Find where the given text appears and provide that cell's center as (x, y) coordinate. 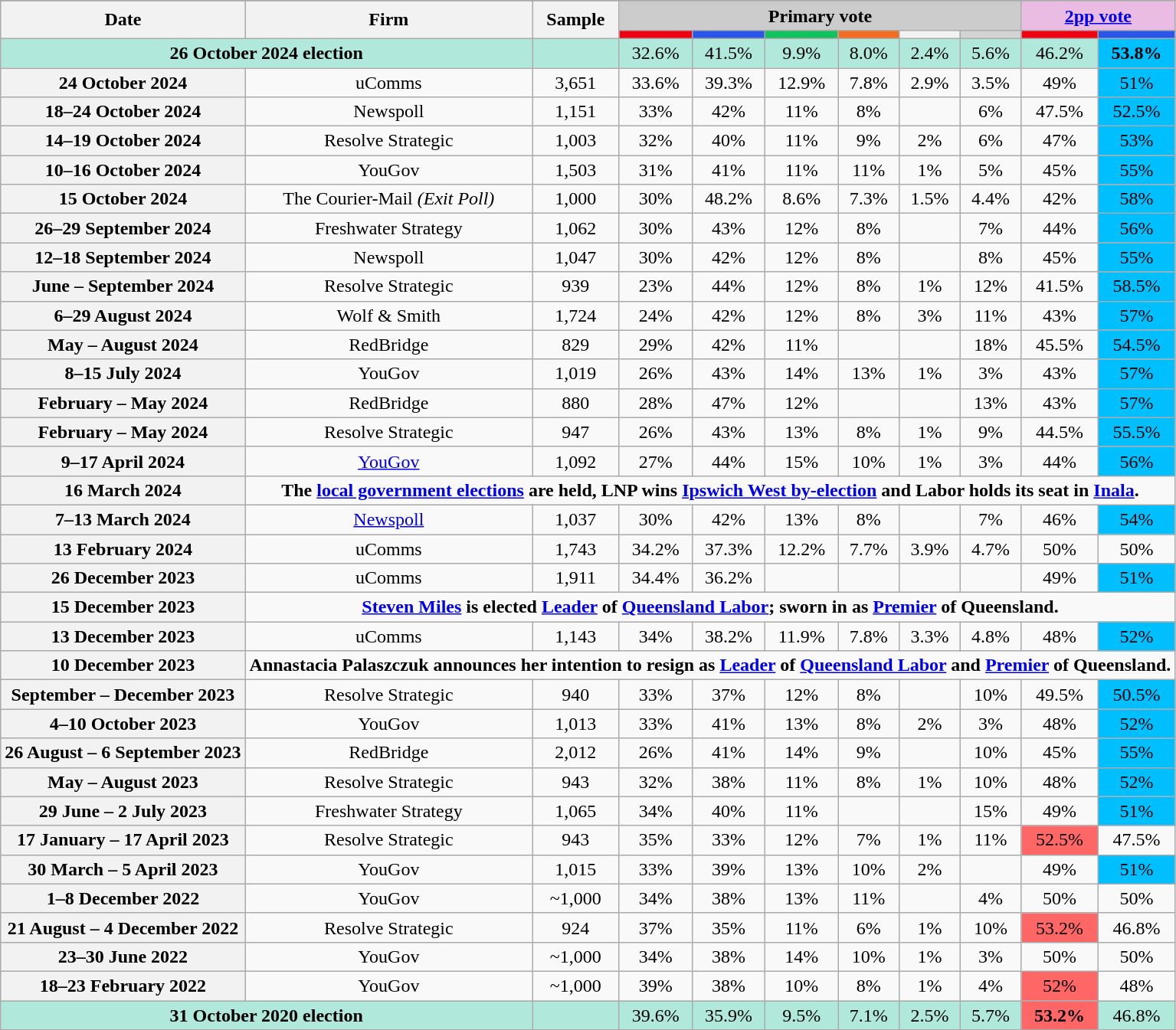
1,065 (576, 811)
924 (576, 927)
17 January – 17 April 2023 (123, 840)
28% (656, 403)
Steven Miles is elected Leader of Queensland Labor; sworn in as Premier of Queensland. (710, 607)
1,013 (576, 724)
23% (656, 286)
34.4% (656, 578)
54.5% (1137, 345)
50.5% (1137, 695)
939 (576, 286)
Sample (576, 20)
1,015 (576, 869)
1,092 (576, 461)
15 October 2024 (123, 199)
4.4% (991, 199)
44.5% (1060, 432)
8.6% (801, 199)
1,062 (576, 228)
35.9% (728, 1015)
53.8% (1137, 53)
September – December 2023 (123, 695)
2.4% (930, 53)
2.5% (930, 1015)
5% (991, 170)
31% (656, 170)
13 December 2023 (123, 636)
1,911 (576, 578)
1,047 (576, 257)
18% (991, 345)
15 December 2023 (123, 607)
880 (576, 403)
26 December 2023 (123, 578)
36.2% (728, 578)
24% (656, 316)
23–30 June 2022 (123, 956)
940 (576, 695)
49.5% (1060, 695)
27% (656, 461)
3.9% (930, 549)
58% (1137, 199)
May – August 2024 (123, 345)
1,151 (576, 112)
37.3% (728, 549)
Firm (389, 20)
39.6% (656, 1015)
2,012 (576, 753)
4.8% (991, 636)
29% (656, 345)
1,743 (576, 549)
7–13 March 2024 (123, 519)
32.6% (656, 53)
45.5% (1060, 345)
46% (1060, 519)
2pp vote (1099, 15)
7.1% (869, 1015)
May – August 2023 (123, 782)
1–8 December 2022 (123, 898)
10 December 2023 (123, 665)
1,143 (576, 636)
18–24 October 2024 (123, 112)
26 October 2024 election (267, 53)
21 August – 4 December 2022 (123, 927)
39.3% (728, 83)
7.7% (869, 549)
1.5% (930, 199)
53% (1137, 141)
5.7% (991, 1015)
3.3% (930, 636)
1,037 (576, 519)
10–16 October 2024 (123, 170)
55.5% (1137, 432)
6–29 August 2024 (123, 316)
31 October 2020 election (267, 1015)
33.6% (656, 83)
16 March 2024 (123, 490)
54% (1137, 519)
8–15 July 2024 (123, 374)
947 (576, 432)
58.5% (1137, 286)
38.2% (728, 636)
The local government elections are held, LNP wins Ipswich West by-election and Labor holds its seat in Inala. (710, 490)
48.2% (728, 199)
18–23 February 2022 (123, 986)
829 (576, 345)
46.2% (1060, 53)
5.6% (991, 53)
7.3% (869, 199)
24 October 2024 (123, 83)
29 June – 2 July 2023 (123, 811)
1,019 (576, 374)
4–10 October 2023 (123, 724)
12.2% (801, 549)
12–18 September 2024 (123, 257)
13 February 2024 (123, 549)
26–29 September 2024 (123, 228)
34.2% (656, 549)
Date (123, 20)
1,503 (576, 170)
8.0% (869, 53)
1,724 (576, 316)
Annastacia Palaszczuk announces her intention to resign as Leader of Queensland Labor and Premier of Queensland. (710, 665)
1,000 (576, 199)
The Courier-Mail (Exit Poll) (389, 199)
1,003 (576, 141)
4.7% (991, 549)
26 August – 6 September 2023 (123, 753)
11.9% (801, 636)
Primary vote (820, 15)
2.9% (930, 83)
14–19 October 2024 (123, 141)
June – September 2024 (123, 286)
12.9% (801, 83)
9.9% (801, 53)
Wolf & Smith (389, 316)
9–17 April 2024 (123, 461)
3,651 (576, 83)
9.5% (801, 1015)
30 March – 5 April 2023 (123, 869)
3.5% (991, 83)
